Provide the [X, Y] coordinate of the cell's center where the given text is located.  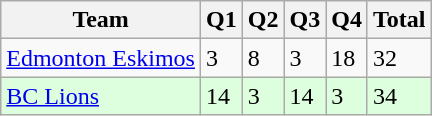
32 [399, 58]
8 [263, 58]
Total [399, 20]
Q3 [305, 20]
Edmonton Eskimos [101, 58]
34 [399, 96]
Team [101, 20]
Q4 [347, 20]
Q1 [221, 20]
BC Lions [101, 96]
Q2 [263, 20]
18 [347, 58]
